For the text-containing cell, return its midpoint in [X, Y] coordinate format. 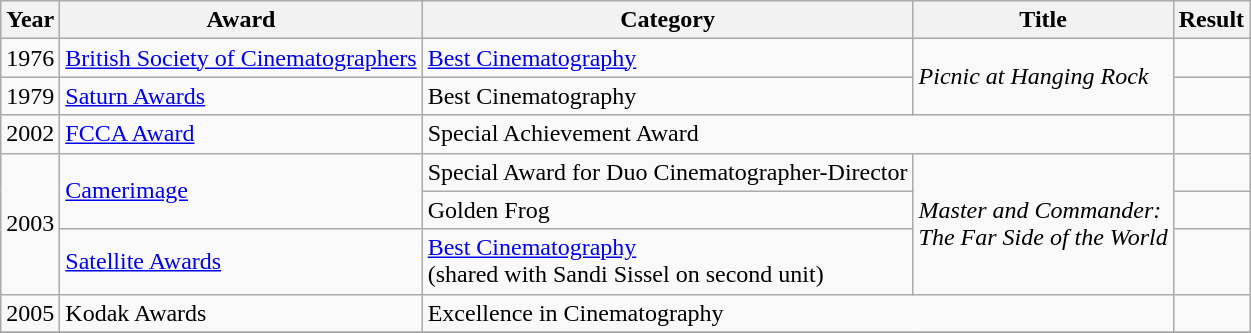
Satellite Awards [241, 262]
FCCA Award [241, 134]
Special Award for Duo Cinematographer-Director [668, 172]
1979 [30, 96]
Camerimage [241, 191]
Kodak Awards [241, 313]
British Society of Cinematographers [241, 58]
Saturn Awards [241, 96]
Best Cinematography(shared with Sandi Sissel on second unit) [668, 262]
Result [1211, 20]
2005 [30, 313]
Award [241, 20]
Picnic at Hanging Rock [1043, 77]
Category [668, 20]
Master and Commander:The Far Side of the World [1043, 224]
Golden Frog [668, 210]
Special Achievement Award [798, 134]
Title [1043, 20]
Excellence in Cinematography [798, 313]
Year [30, 20]
2003 [30, 224]
2002 [30, 134]
1976 [30, 58]
